Pinpoint the cell where the given text exists, returning its (x, y) midpoint coordinate. 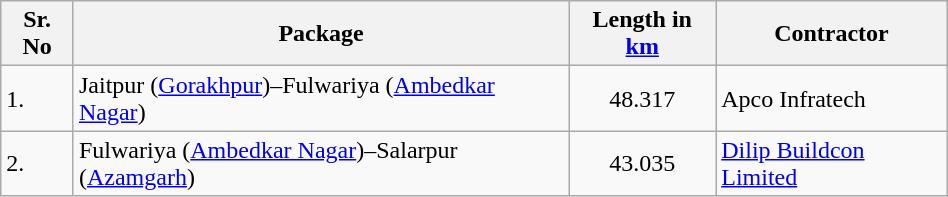
Jaitpur (Gorakhpur)–Fulwariya (Ambedkar Nagar) (320, 98)
2. (38, 164)
1. (38, 98)
Apco Infratech (832, 98)
48.317 (642, 98)
Contractor (832, 34)
Length in km (642, 34)
Dilip Buildcon Limited (832, 164)
Sr. No (38, 34)
Fulwariya (Ambedkar Nagar)–Salarpur (Azamgarh) (320, 164)
43.035 (642, 164)
Package (320, 34)
